Search for the cell housing the specified text and yield its (X, Y) center coordinate. 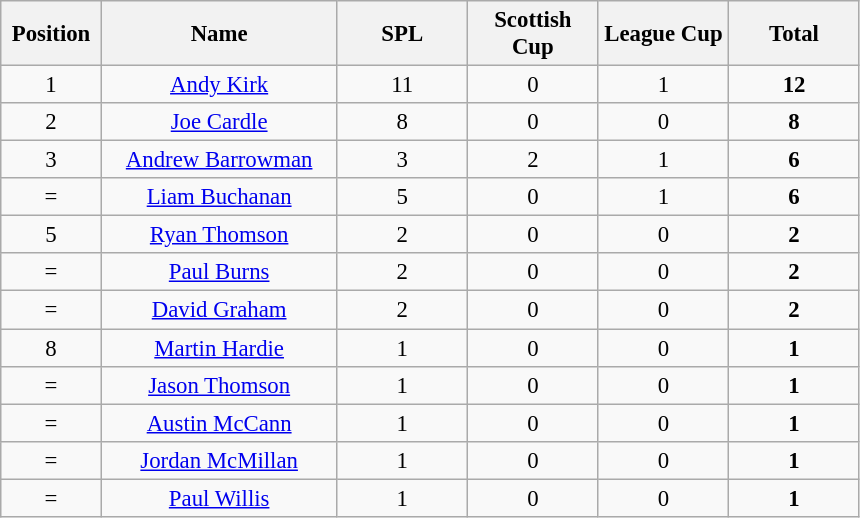
Paul Willis (219, 498)
Martin Hardie (219, 348)
11 (402, 85)
Austin McCann (219, 423)
Name (219, 34)
Liam Buchanan (219, 197)
Joe Cardle (219, 122)
Jason Thomson (219, 385)
Andy Kirk (219, 85)
SPL (402, 34)
Total (794, 34)
Andrew Barrowman (219, 160)
Scottish Cup (534, 34)
Ryan Thomson (219, 235)
Paul Burns (219, 273)
12 (794, 85)
League Cup (664, 34)
Position (52, 34)
David Graham (219, 310)
Jordan McMillan (219, 460)
